Provide the [x, y] coordinate of the cell's center where the given text is located.  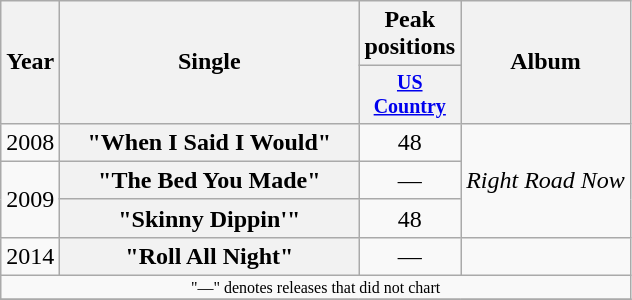
2008 [30, 142]
"When I Said I Would" [210, 142]
Single [210, 62]
"The Bed You Made" [210, 180]
"Roll All Night" [210, 256]
US Country [410, 94]
2014 [30, 256]
Peak positions [410, 34]
"—" denotes releases that did not chart [316, 288]
Album [546, 62]
Year [30, 62]
Right Road Now [546, 180]
"Skinny Dippin'" [210, 218]
2009 [30, 199]
